For the text-containing cell, return its midpoint in [x, y] coordinate format. 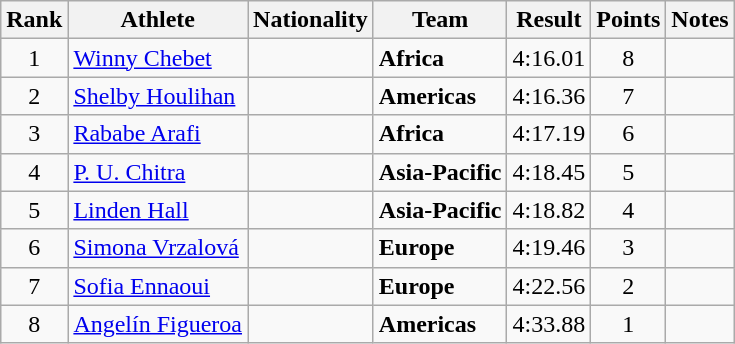
Shelby Houlihan [158, 96]
4:33.88 [549, 324]
Sofia Ennaoui [158, 286]
Linden Hall [158, 210]
Team [440, 20]
4:16.01 [549, 58]
4:17.19 [549, 134]
Simona Vrzalová [158, 248]
4:16.36 [549, 96]
P. U. Chitra [158, 172]
Rank [34, 20]
4:19.46 [549, 248]
Notes [700, 20]
Nationality [311, 20]
4:22.56 [549, 286]
4:18.45 [549, 172]
Rababe Arafi [158, 134]
Angelín Figueroa [158, 324]
Winny Chebet [158, 58]
Points [628, 20]
Athlete [158, 20]
Result [549, 20]
4:18.82 [549, 210]
